Find where the given text appears and provide that cell's center as (x, y) coordinate. 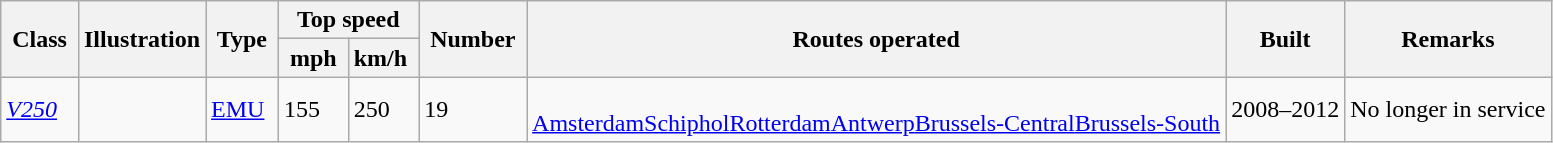
19 (473, 110)
Routes operated (876, 39)
155 (313, 110)
km/h (383, 58)
EMU (242, 110)
Illustration (142, 39)
Number (473, 39)
Remarks (1448, 39)
No longer in service (1448, 110)
mph (313, 58)
250 (383, 110)
2008–2012 (1286, 110)
Type (242, 39)
V250 (40, 110)
Built (1286, 39)
AmsterdamSchipholRotterdamAntwerpBrussels-CentralBrussels-South (876, 110)
Top speed (348, 20)
Class (40, 39)
